Capture the cell that displays the provided text and extract its (x, y) central coordinate. 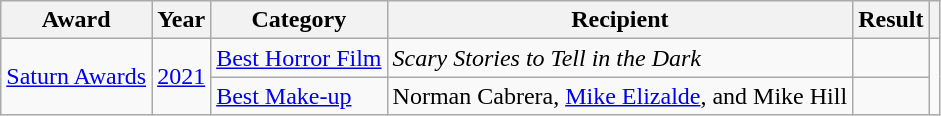
Category (299, 20)
Recipient (620, 20)
Best Make-up (299, 96)
2021 (182, 77)
Result (891, 20)
Scary Stories to Tell in the Dark (620, 58)
Best Horror Film (299, 58)
Norman Cabrera, Mike Elizalde, and Mike Hill (620, 96)
Award (76, 20)
Saturn Awards (76, 77)
Year (182, 20)
